Search for the cell housing the specified text and yield its (X, Y) center coordinate. 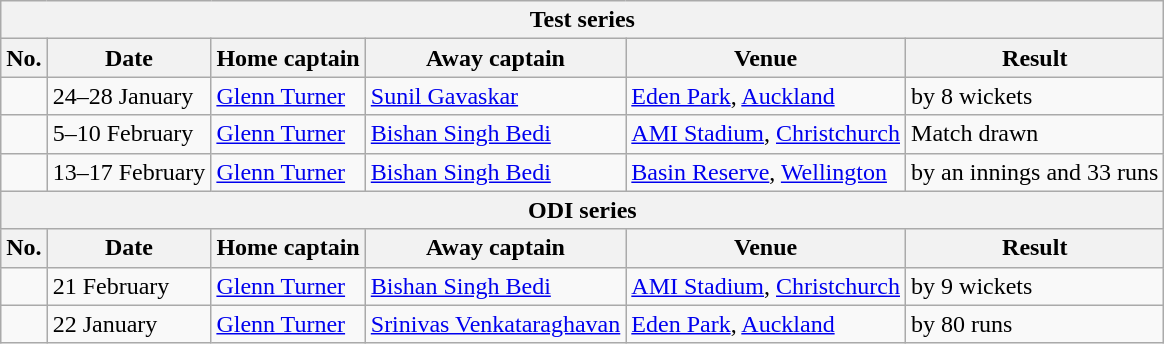
Basin Reserve, Wellington (766, 172)
Sunil Gavaskar (496, 96)
Test series (582, 20)
by 8 wickets (1035, 96)
Match drawn (1035, 134)
by 9 wickets (1035, 286)
13–17 February (129, 172)
5–10 February (129, 134)
22 January (129, 324)
21 February (129, 286)
by 80 runs (1035, 324)
24–28 January (129, 96)
by an innings and 33 runs (1035, 172)
ODI series (582, 210)
Srinivas Venkataraghavan (496, 324)
